Search for the cell housing the specified text and yield its (X, Y) center coordinate. 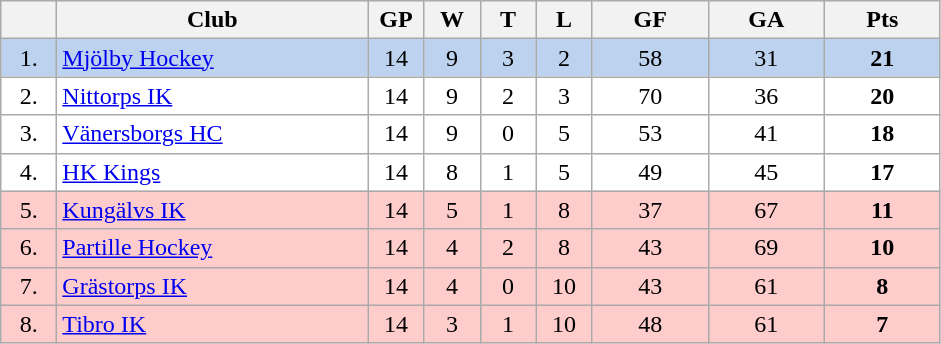
58 (650, 58)
41 (766, 134)
8. (29, 324)
36 (766, 96)
T (508, 20)
45 (766, 172)
20 (882, 96)
Pts (882, 20)
L (564, 20)
Kungälvs IK (212, 210)
Vänersborgs HC (212, 134)
2. (29, 96)
21 (882, 58)
GP (396, 20)
HK Kings (212, 172)
GA (766, 20)
Partille Hockey (212, 248)
17 (882, 172)
7. (29, 286)
3. (29, 134)
6. (29, 248)
Mjölby Hockey (212, 58)
Club (212, 20)
GF (650, 20)
18 (882, 134)
37 (650, 210)
69 (766, 248)
5. (29, 210)
31 (766, 58)
49 (650, 172)
Nittorps IK (212, 96)
67 (766, 210)
70 (650, 96)
48 (650, 324)
11 (882, 210)
W (452, 20)
4. (29, 172)
Tibro IK (212, 324)
53 (650, 134)
7 (882, 324)
Grästorps IK (212, 286)
1. (29, 58)
